Return [X, Y] of the center of cell containing provided text 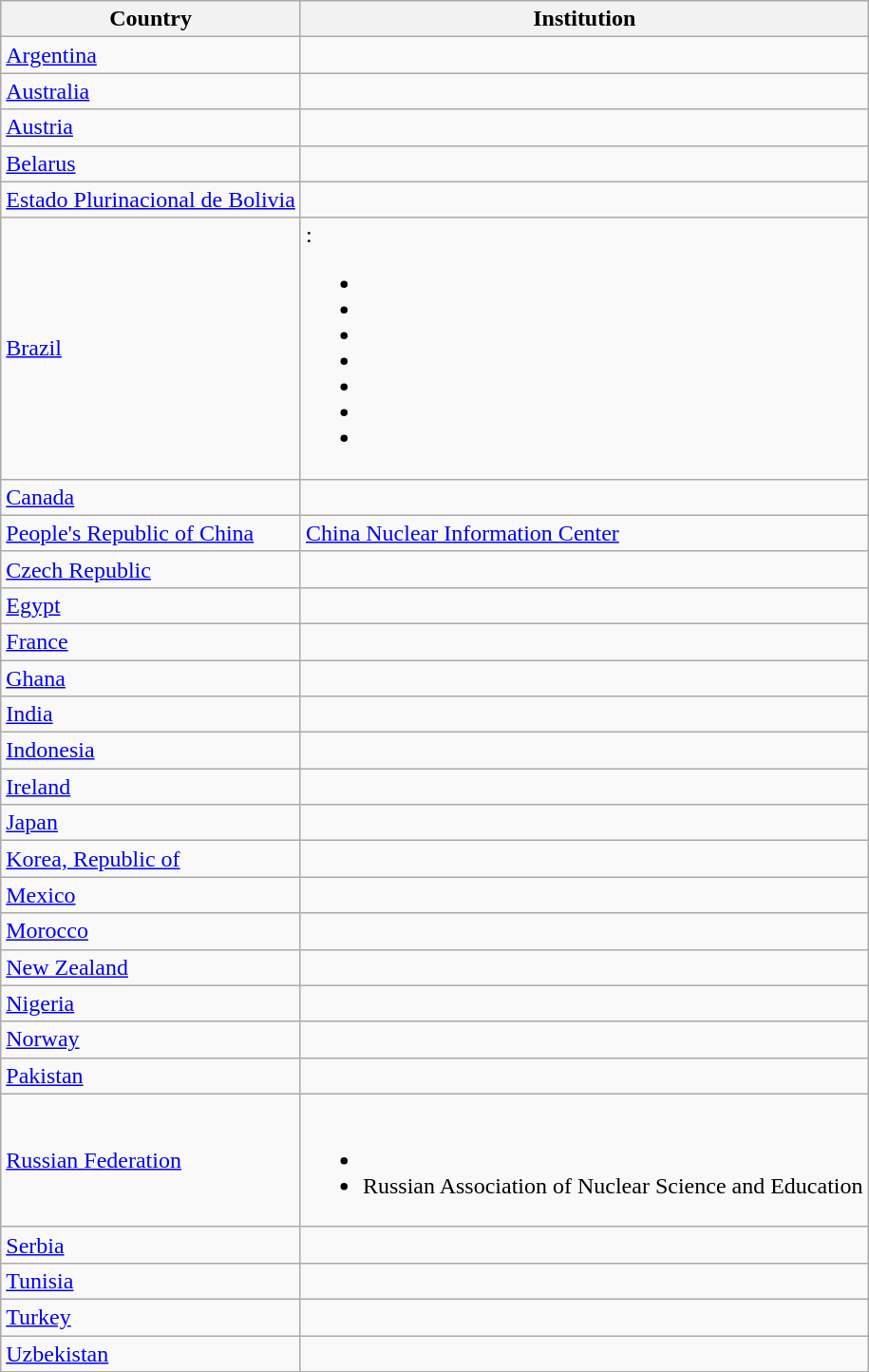
Country [151, 19]
Ghana [151, 677]
Serbia [151, 1245]
Korea, Republic of [151, 859]
Tunisia [151, 1281]
Russian Association of Nuclear Science and Education [584, 1160]
China Nuclear Information Center [584, 533]
Institution [584, 19]
New Zealand [151, 967]
Uzbekistan [151, 1354]
Ireland [151, 787]
Morocco [151, 931]
Indonesia [151, 751]
Austria [151, 127]
Russian Federation [151, 1160]
Czech Republic [151, 569]
Australia [151, 91]
Egypt [151, 605]
Japan [151, 823]
Pakistan [151, 1076]
Norway [151, 1039]
Mexico [151, 895]
Canada [151, 497]
People's Republic of China [151, 533]
Argentina [151, 55]
France [151, 641]
India [151, 715]
Estado Plurinacional de Bolivia [151, 200]
Brazil [151, 348]
Nigeria [151, 1003]
: [584, 348]
Turkey [151, 1317]
Belarus [151, 163]
